Scan for the cell matching the given text and deliver its [x, y] coordinate at center. 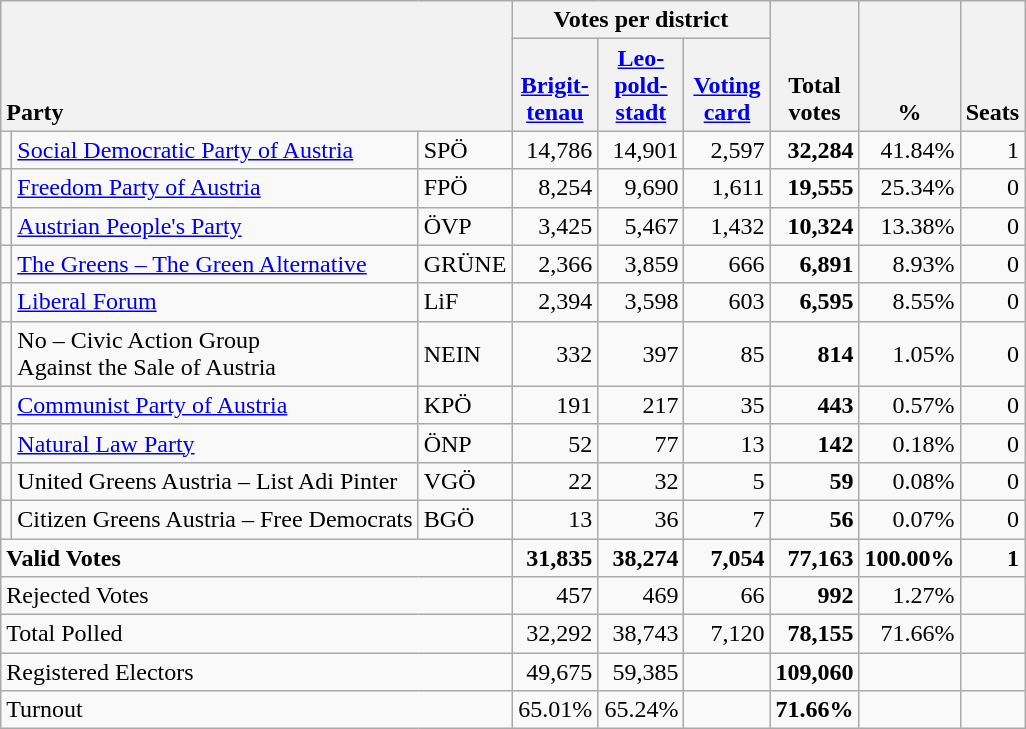
35 [727, 405]
65.24% [641, 710]
ÖVP [465, 226]
Freedom Party of Austria [215, 188]
8.93% [910, 264]
Seats [992, 66]
FPÖ [465, 188]
0.18% [910, 443]
1.05% [910, 354]
36 [641, 519]
56 [814, 519]
19,555 [814, 188]
3,859 [641, 264]
GRÜNE [465, 264]
443 [814, 405]
0.07% [910, 519]
59 [814, 481]
49,675 [555, 672]
The Greens – The Green Alternative [215, 264]
VGÖ [465, 481]
8.55% [910, 302]
Citizen Greens Austria – Free Democrats [215, 519]
32,292 [555, 634]
0.08% [910, 481]
52 [555, 443]
38,743 [641, 634]
3,425 [555, 226]
% [910, 66]
109,060 [814, 672]
13.38% [910, 226]
7,054 [727, 557]
32 [641, 481]
59,385 [641, 672]
ÖNP [465, 443]
1.27% [910, 596]
77,163 [814, 557]
191 [555, 405]
Austrian People's Party [215, 226]
United Greens Austria – List Adi Pinter [215, 481]
22 [555, 481]
666 [727, 264]
31,835 [555, 557]
397 [641, 354]
Communist Party of Austria [215, 405]
5 [727, 481]
9,690 [641, 188]
14,786 [555, 150]
Votes per district [641, 20]
2,366 [555, 264]
992 [814, 596]
LiF [465, 302]
Turnout [256, 710]
Registered Electors [256, 672]
332 [555, 354]
6,595 [814, 302]
BGÖ [465, 519]
Natural Law Party [215, 443]
6,891 [814, 264]
Leo-pold-stadt [641, 85]
5,467 [641, 226]
814 [814, 354]
41.84% [910, 150]
3,598 [641, 302]
Party [256, 66]
7,120 [727, 634]
469 [641, 596]
217 [641, 405]
2,597 [727, 150]
85 [727, 354]
No – Civic Action GroupAgainst the Sale of Austria [215, 354]
25.34% [910, 188]
Total Polled [256, 634]
1,432 [727, 226]
Rejected Votes [256, 596]
10,324 [814, 226]
32,284 [814, 150]
Votingcard [727, 85]
1,611 [727, 188]
65.01% [555, 710]
78,155 [814, 634]
Liberal Forum [215, 302]
77 [641, 443]
100.00% [910, 557]
14,901 [641, 150]
Valid Votes [256, 557]
7 [727, 519]
SPÖ [465, 150]
Brigit-tenau [555, 85]
38,274 [641, 557]
Totalvotes [814, 66]
66 [727, 596]
603 [727, 302]
0.57% [910, 405]
NEIN [465, 354]
Social Democratic Party of Austria [215, 150]
142 [814, 443]
2,394 [555, 302]
457 [555, 596]
KPÖ [465, 405]
8,254 [555, 188]
